Provide the [X, Y] coordinate of the cell's center where the given text is located.  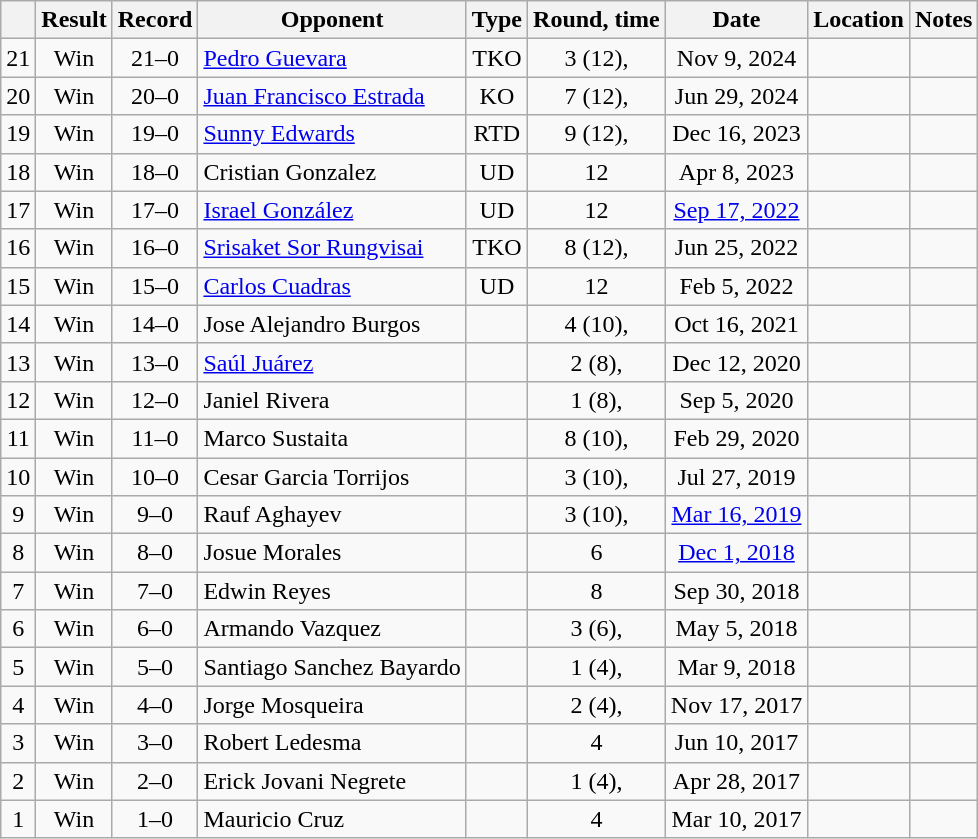
Juan Francisco Estrada [332, 96]
Jose Alejandro Burgos [332, 324]
Cesar Garcia Torrijos [332, 477]
4–0 [155, 705]
2 [18, 781]
9 (12), [597, 134]
Jun 25, 2022 [736, 248]
Janiel Rivera [332, 400]
8 (10), [597, 438]
Jul 27, 2019 [736, 477]
7 (12), [597, 96]
Round, time [597, 20]
Carlos Cuadras [332, 286]
7–0 [155, 591]
Israel González [332, 210]
3 [18, 743]
18 [18, 172]
10 [18, 477]
2 (8), [597, 362]
17–0 [155, 210]
Apr 8, 2023 [736, 172]
Result [74, 20]
2 (4), [597, 705]
Robert Ledesma [332, 743]
Erick Jovani Negrete [332, 781]
11–0 [155, 438]
Type [496, 20]
Location [859, 20]
Mar 10, 2017 [736, 819]
Saúl Juárez [332, 362]
Notes [943, 20]
15–0 [155, 286]
Jun 10, 2017 [736, 743]
Mauricio Cruz [332, 819]
1 [18, 819]
Srisaket Sor Rungvisai [332, 248]
9–0 [155, 515]
Josue Morales [332, 553]
1 (8), [597, 400]
1–0 [155, 819]
16 [18, 248]
Edwin Reyes [332, 591]
Dec 16, 2023 [736, 134]
Dec 12, 2020 [736, 362]
20–0 [155, 96]
Sep 5, 2020 [736, 400]
12–0 [155, 400]
Jun 29, 2024 [736, 96]
6–0 [155, 629]
Mar 16, 2019 [736, 515]
Opponent [332, 20]
Oct 16, 2021 [736, 324]
11 [18, 438]
Sep 30, 2018 [736, 591]
13–0 [155, 362]
May 5, 2018 [736, 629]
Nov 9, 2024 [736, 58]
Armando Vazquez [332, 629]
20 [18, 96]
9 [18, 515]
Marco Sustaita [332, 438]
10–0 [155, 477]
5–0 [155, 667]
RTD [496, 134]
Sunny Edwards [332, 134]
7 [18, 591]
17 [18, 210]
Date [736, 20]
8–0 [155, 553]
Feb 29, 2020 [736, 438]
19–0 [155, 134]
Santiago Sanchez Bayardo [332, 667]
2–0 [155, 781]
21 [18, 58]
Dec 1, 2018 [736, 553]
Feb 5, 2022 [736, 286]
Rauf Aghayev [332, 515]
16–0 [155, 248]
3 (6), [597, 629]
Jorge Mosqueira [332, 705]
Cristian Gonzalez [332, 172]
4 (10), [597, 324]
21–0 [155, 58]
3–0 [155, 743]
Nov 17, 2017 [736, 705]
Apr 28, 2017 [736, 781]
3 (12), [597, 58]
13 [18, 362]
15 [18, 286]
18–0 [155, 172]
Mar 9, 2018 [736, 667]
14 [18, 324]
8 (12), [597, 248]
Pedro Guevara [332, 58]
Record [155, 20]
5 [18, 667]
19 [18, 134]
Sep 17, 2022 [736, 210]
14–0 [155, 324]
KO [496, 96]
